Output the [x, y] coordinate of the center of the cell containing the given text.  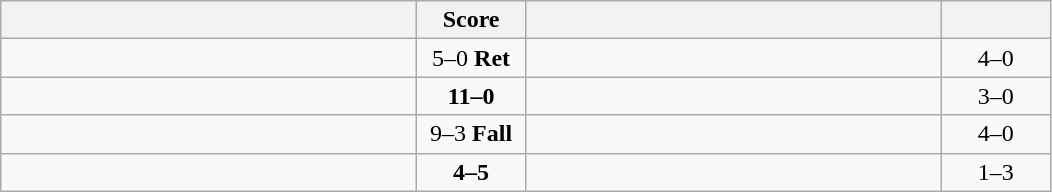
11–0 [472, 96]
Score [472, 20]
5–0 Ret [472, 58]
9–3 Fall [472, 134]
4–5 [472, 172]
3–0 [996, 96]
1–3 [996, 172]
